Extract the [X, Y] coordinate from the center of the cell holding the provided text.  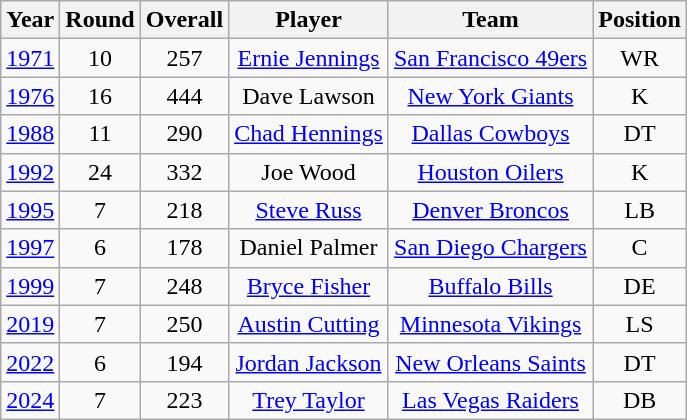
Minnesota Vikings [490, 324]
218 [184, 210]
250 [184, 324]
Position [640, 20]
194 [184, 362]
Player [309, 20]
Steve Russ [309, 210]
San Diego Chargers [490, 248]
Ernie Jennings [309, 58]
Dallas Cowboys [490, 134]
DE [640, 286]
Overall [184, 20]
Joe Wood [309, 172]
WR [640, 58]
Houston Oilers [490, 172]
Chad Hennings [309, 134]
1997 [30, 248]
Trey Taylor [309, 400]
Dave Lawson [309, 96]
24 [100, 172]
Denver Broncos [490, 210]
New Orleans Saints [490, 362]
2019 [30, 324]
Team [490, 20]
2024 [30, 400]
1999 [30, 286]
C [640, 248]
290 [184, 134]
1992 [30, 172]
178 [184, 248]
11 [100, 134]
Round [100, 20]
LB [640, 210]
New York Giants [490, 96]
1995 [30, 210]
16 [100, 96]
Year [30, 20]
Buffalo Bills [490, 286]
San Francisco 49ers [490, 58]
LS [640, 324]
Jordan Jackson [309, 362]
Bryce Fisher [309, 286]
332 [184, 172]
Austin Cutting [309, 324]
1976 [30, 96]
DB [640, 400]
1988 [30, 134]
2022 [30, 362]
1971 [30, 58]
Las Vegas Raiders [490, 400]
Daniel Palmer [309, 248]
10 [100, 58]
257 [184, 58]
444 [184, 96]
223 [184, 400]
248 [184, 286]
